Return the (X, Y) coordinate for the center point of the cell that contains the specified text.  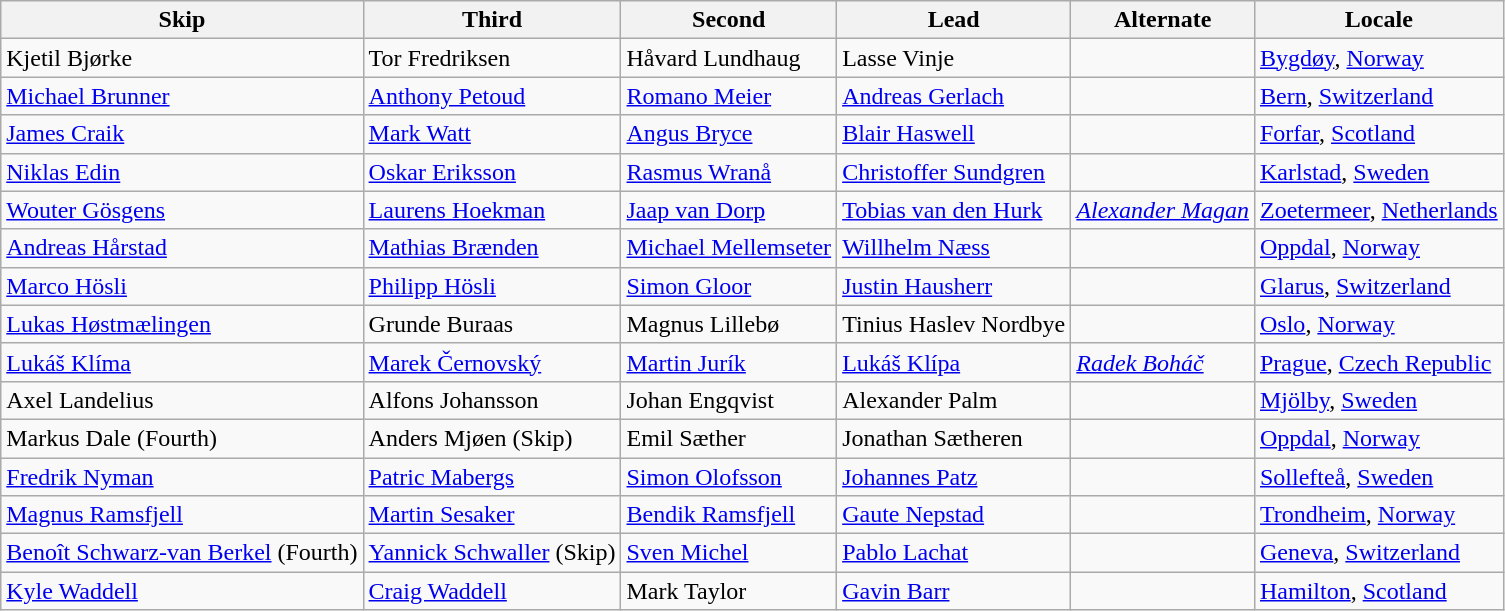
Craig Waddell (492, 591)
Radek Boháč (1163, 362)
Michael Brunner (182, 96)
Rasmus Wranå (729, 172)
Angus Bryce (729, 134)
Oskar Eriksson (492, 172)
Martin Sesaker (492, 515)
Magnus Ramsfjell (182, 515)
Emil Sæther (729, 438)
Marek Černovský (492, 362)
Yannick Schwaller (Skip) (492, 553)
Anthony Petoud (492, 96)
Alfons Johansson (492, 400)
Lukáš Klípa (954, 362)
Jonathan Sætheren (954, 438)
Sollefteå, Sweden (1378, 477)
Simon Olofsson (729, 477)
Grunde Buraas (492, 324)
Simon Gloor (729, 286)
Mjölby, Sweden (1378, 400)
Bendik Ramsfjell (729, 515)
Fredrik Nyman (182, 477)
Trondheim, Norway (1378, 515)
Prague, Czech Republic (1378, 362)
Locale (1378, 20)
Bern, Switzerland (1378, 96)
Glarus, Switzerland (1378, 286)
Benoît Schwarz-van Berkel (Fourth) (182, 553)
James Craik (182, 134)
Alexander Palm (954, 400)
Hamilton, Scotland (1378, 591)
Willhelm Næss (954, 248)
Skip (182, 20)
Justin Hausherr (954, 286)
Marco Hösli (182, 286)
Anders Mjøen (Skip) (492, 438)
Kjetil Bjørke (182, 58)
Gaute Nepstad (954, 515)
Pablo Lachat (954, 553)
Alexander Magan (1163, 210)
Tor Fredriksen (492, 58)
Martin Jurík (729, 362)
Alternate (1163, 20)
Michael Mellemseter (729, 248)
Mathias Brænden (492, 248)
Axel Landelius (182, 400)
Andreas Hårstad (182, 248)
Christoffer Sundgren (954, 172)
Niklas Edin (182, 172)
Gavin Barr (954, 591)
Oslo, Norway (1378, 324)
Johannes Patz (954, 477)
Third (492, 20)
Laurens Hoekman (492, 210)
Patric Mabergs (492, 477)
Andreas Gerlach (954, 96)
Tobias van den Hurk (954, 210)
Lead (954, 20)
Johan Engqvist (729, 400)
Lasse Vinje (954, 58)
Mark Watt (492, 134)
Zoetermeer, Netherlands (1378, 210)
Forfar, Scotland (1378, 134)
Mark Taylor (729, 591)
Blair Haswell (954, 134)
Tinius Haslev Nordbye (954, 324)
Lukáš Klíma (182, 362)
Romano Meier (729, 96)
Philipp Hösli (492, 286)
Håvard Lundhaug (729, 58)
Geneva, Switzerland (1378, 553)
Kyle Waddell (182, 591)
Markus Dale (Fourth) (182, 438)
Jaap van Dorp (729, 210)
Lukas Høstmælingen (182, 324)
Karlstad, Sweden (1378, 172)
Magnus Lillebø (729, 324)
Sven Michel (729, 553)
Second (729, 20)
Wouter Gösgens (182, 210)
Bygdøy, Norway (1378, 58)
